For the text-containing cell, return its midpoint in [X, Y] coordinate format. 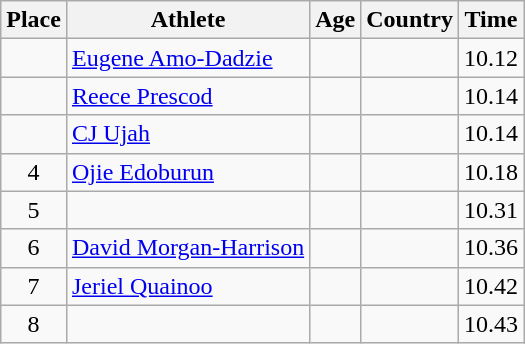
Jeriel Quainoo [188, 286]
5 [34, 210]
Place [34, 20]
10.12 [490, 58]
Age [336, 20]
CJ Ujah [188, 134]
Time [490, 20]
7 [34, 286]
Reece Prescod [188, 96]
10.31 [490, 210]
6 [34, 248]
Athlete [188, 20]
10.36 [490, 248]
Country [410, 20]
Eugene Amo-Dadzie [188, 58]
David Morgan-Harrison [188, 248]
10.42 [490, 286]
10.43 [490, 324]
4 [34, 172]
Ojie Edoburun [188, 172]
8 [34, 324]
10.18 [490, 172]
